Provide the (X, Y) coordinate of the cell's center where the given text is located.  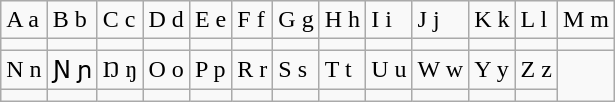
Ŋ ŋ (120, 70)
D d (166, 20)
F f (252, 20)
Y y (492, 70)
H h (342, 20)
I i (389, 20)
R r (252, 70)
S s (296, 70)
E e (210, 20)
Z z (536, 70)
C c (120, 20)
J j (440, 20)
L l (536, 20)
T t (342, 70)
O o (166, 70)
K k (492, 20)
B b (72, 20)
A a (24, 20)
M m (586, 20)
Ɲ ɲ (72, 70)
U u (389, 70)
N n (24, 70)
P p (210, 70)
W w (440, 70)
G g (296, 20)
